Locate the cell with the specified text and output its (X, Y) center coordinate. 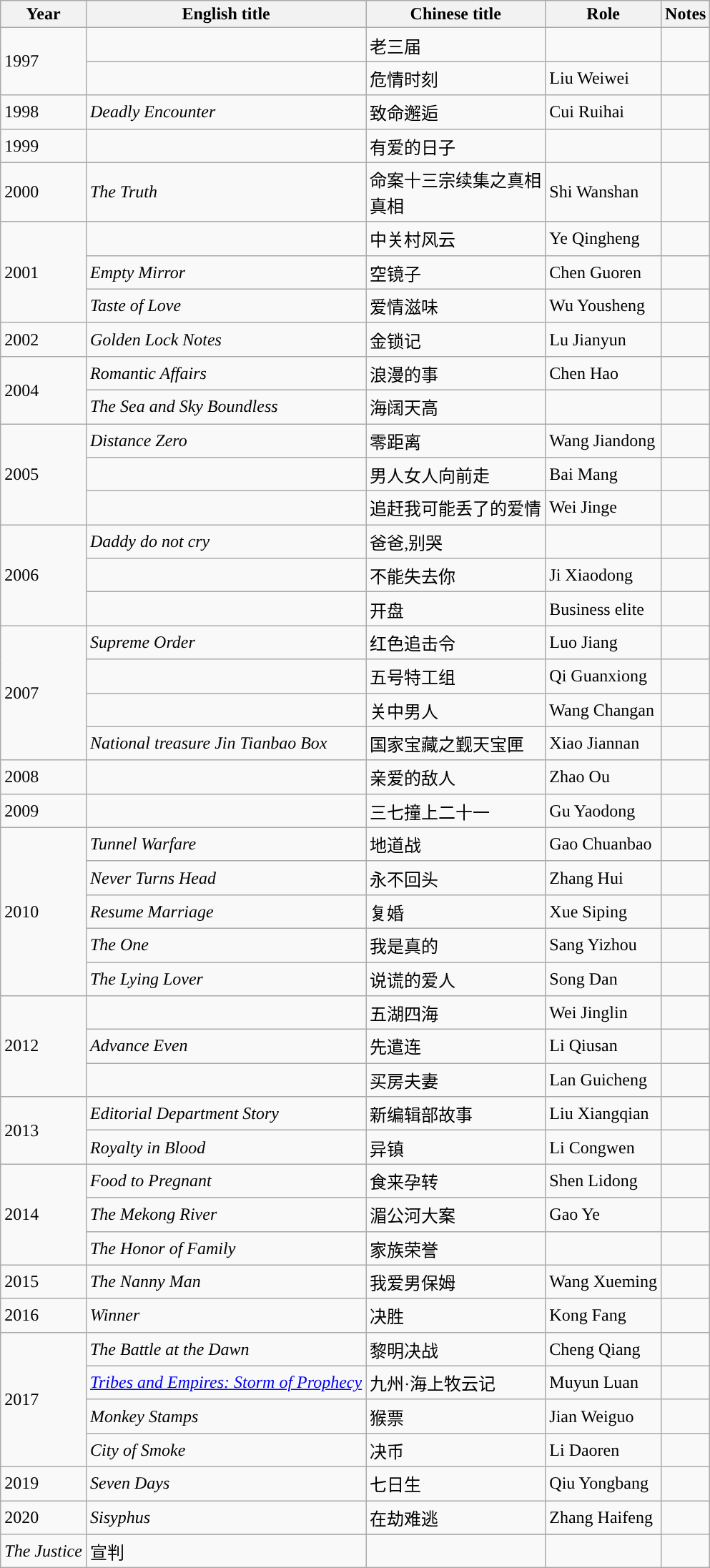
Qiu Yongbang (603, 1483)
Cui Ruihai (603, 112)
The Battle at the Dawn (226, 1348)
Luo Jiang (603, 642)
爸爸,别哭 (456, 542)
Empty Mirror (226, 272)
2014 (44, 1214)
Wei Jinglin (603, 1012)
Song Dan (603, 980)
追赶我可能丢了的爱情 (456, 508)
Ye Qingheng (603, 239)
中关村风云 (456, 239)
说谎的爱人 (456, 980)
我爱男保姆 (456, 1281)
三七撞上二十一 (456, 811)
2002 (44, 339)
City of Smoke (226, 1450)
Shi Wanshan (603, 192)
食来孕转 (456, 1181)
Deadly Encounter (226, 112)
The Mekong River (226, 1214)
Li Congwen (603, 1147)
Wang Xueming (603, 1281)
Notes (686, 14)
Gao Ye (603, 1214)
2013 (44, 1130)
The Lying Lover (226, 980)
Business elite (603, 609)
先遣连 (456, 1047)
Xue Siping (603, 911)
Taste of Love (226, 306)
Seven Days (226, 1483)
决胜 (456, 1316)
2020 (44, 1517)
2001 (44, 272)
2008 (44, 776)
Liu Weiwei (603, 79)
男人女人向前走 (456, 475)
The Truth (226, 192)
2009 (44, 811)
我是真的 (456, 945)
2004 (44, 390)
Wang Changan (603, 709)
Editorial Department Story (226, 1114)
买房夫妻 (456, 1080)
The One (226, 945)
Distance Zero (226, 440)
Wu Yousheng (603, 306)
Monkey Stamps (226, 1416)
Tunnel Warfare (226, 844)
Cheng Qiang (603, 1348)
2006 (44, 575)
老三届 (456, 44)
湄公河大案 (456, 1214)
National treasure Jin Tianbao Box (226, 744)
Daddy do not cry (226, 542)
Sang Yizhou (603, 945)
2019 (44, 1483)
Advance Even (226, 1047)
Gao Chuanbao (603, 844)
猴票 (456, 1416)
Year (44, 14)
复婚 (456, 911)
七日生 (456, 1483)
Lan Guicheng (603, 1080)
致命邂逅 (456, 112)
Chinese title (456, 14)
不能失去你 (456, 575)
命案十三宗续集之真相真相 (456, 192)
爱情滋味 (456, 306)
2015 (44, 1281)
Sisyphus (226, 1517)
2010 (44, 911)
零距离 (456, 440)
2005 (44, 473)
空镜子 (456, 272)
Resume Marriage (226, 911)
宣判 (226, 1552)
1998 (44, 112)
Chen Hao (603, 373)
地道战 (456, 844)
有爱的日子 (456, 146)
Winner (226, 1316)
2012 (44, 1047)
Golden Lock Notes (226, 339)
红色追击令 (456, 642)
黎明决战 (456, 1348)
五号特工组 (456, 676)
家族荣誉 (456, 1248)
The Sea and Sky Boundless (226, 406)
Kong Fang (603, 1316)
关中男人 (456, 709)
Li Daoren (603, 1450)
The Justice (44, 1552)
Chen Guoren (603, 272)
1997 (44, 61)
Zhang Haifeng (603, 1517)
Supreme Order (226, 642)
2000 (44, 192)
开盘 (456, 609)
2017 (44, 1399)
Lu Jianyun (603, 339)
Ji Xiaodong (603, 575)
Tribes and Empires: Storm of Prophecy (226, 1383)
Li Qiusan (603, 1047)
Qi Guanxiong (603, 676)
English title (226, 14)
五湖四海 (456, 1012)
海阔天高 (456, 406)
Bai Mang (603, 475)
Never Turns Head (226, 878)
永不回头 (456, 878)
新编辑部故事 (456, 1114)
亲爱的敌人 (456, 776)
决币 (456, 1450)
异镇 (456, 1147)
危情时刻 (456, 79)
1999 (44, 146)
Gu Yaodong (603, 811)
Muyun Luan (603, 1383)
Zhao Ou (603, 776)
2007 (44, 693)
Jian Weiguo (603, 1416)
2016 (44, 1316)
Food to Pregnant (226, 1181)
Royalty in Blood (226, 1147)
The Honor of Family (226, 1248)
Xiao Jiannan (603, 744)
Wei Jinge (603, 508)
Romantic Affairs (226, 373)
The Nanny Man (226, 1281)
九州·海上牧云记 (456, 1383)
国家宝藏之觐天宝匣 (456, 744)
浪漫的事 (456, 373)
金锁记 (456, 339)
Liu Xiangqian (603, 1114)
在劫难逃 (456, 1517)
Shen Lidong (603, 1181)
Wang Jiandong (603, 440)
Zhang Hui (603, 878)
Role (603, 14)
